Extract the (x, y) coordinate from the center of the cell holding the provided text.  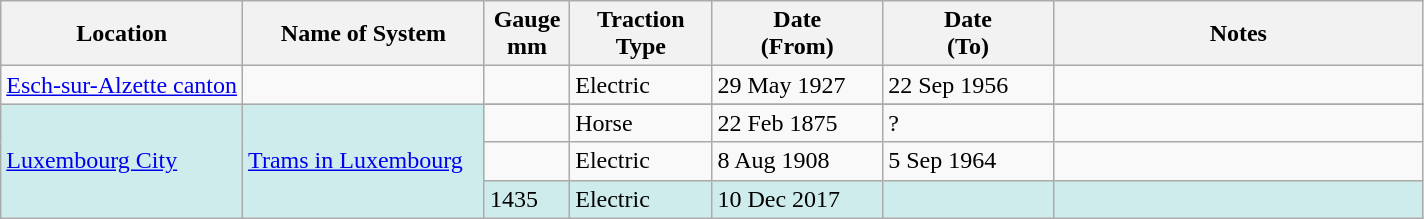
Location (122, 34)
Gauge mm (526, 34)
22 Sep 1956 (968, 85)
Trams in Luxembourg (364, 161)
22 Feb 1875 (798, 123)
? (968, 123)
TractionType (641, 34)
Date (From) (798, 34)
Horse (641, 123)
Name of System (364, 34)
Notes (1238, 34)
1435 (526, 199)
Luxembourg City (122, 161)
10 Dec 2017 (798, 199)
Esch-sur-Alzette canton (122, 85)
8 Aug 1908 (798, 161)
Date (To) (968, 34)
29 May 1927 (798, 85)
5 Sep 1964 (968, 161)
